Output the (x, y) coordinate of the center of the cell containing the given text.  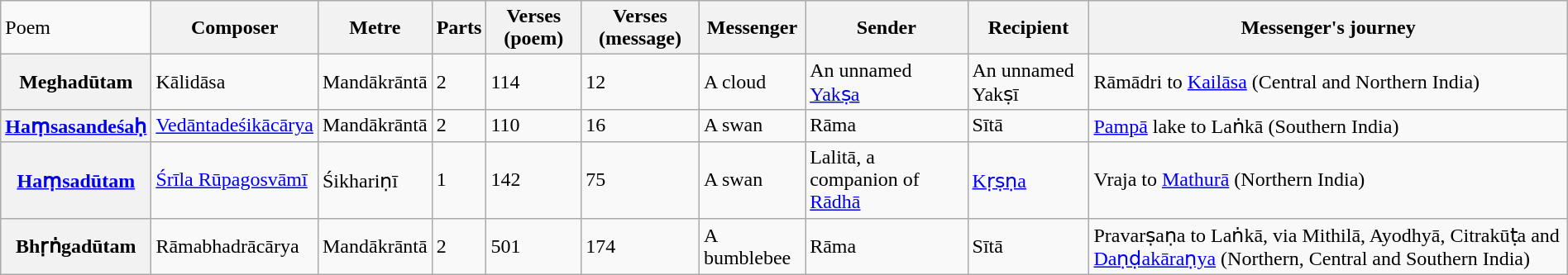
Pampā lake to Laṅkā (Southern India) (1328, 126)
Poem (76, 28)
12 (640, 83)
Lalitā, a companion of Rādhā (887, 180)
An unnamed Yakṣa (887, 83)
Haṃsadūtam (76, 180)
Pravarṣaṇa to Laṅkā, via Mithilā, Ayodhyā, Citrakūṭa and Daṇḍakāraṇya (Northern, Central and Southern India) (1328, 246)
Śrīla Rūpagosvāmī (235, 180)
Meghadūtam (76, 83)
Rāmabhadrācārya (235, 246)
Haṃsasandeśaḥ (76, 126)
75 (640, 180)
Messenger (752, 28)
A cloud (752, 83)
A bumblebee (752, 246)
174 (640, 246)
Verses (message) (640, 28)
501 (534, 246)
Parts (459, 28)
Sender (887, 28)
Rāmādri to Kailāsa (Central and Northern India) (1328, 83)
Metre (375, 28)
Kālidāsa (235, 83)
1 (459, 180)
Recipient (1029, 28)
Verses (poem) (534, 28)
Kṛṣṇa (1029, 180)
142 (534, 180)
16 (640, 126)
Composer (235, 28)
114 (534, 83)
Vedāntadeśikācārya (235, 126)
Śikhariṇī (375, 180)
110 (534, 126)
Bhṛṅgadūtam (76, 246)
Vraja to Mathurā (Northern India) (1328, 180)
Messenger's journey (1328, 28)
An unnamed Yakṣī (1029, 83)
